Determine the [x, y] coordinate at the center of the cell enclosing the given text.  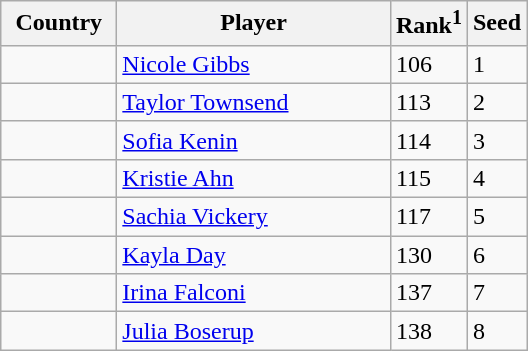
Taylor Townsend [254, 102]
Julia Boserup [254, 331]
5 [496, 217]
4 [496, 178]
Rank1 [428, 24]
7 [496, 293]
Irina Falconi [254, 293]
Country [59, 24]
114 [428, 140]
Sofia Kenin [254, 140]
Sachia Vickery [254, 217]
Kristie Ahn [254, 178]
1 [496, 64]
115 [428, 178]
106 [428, 64]
Seed [496, 24]
137 [428, 293]
Player [254, 24]
8 [496, 331]
3 [496, 140]
130 [428, 255]
Kayla Day [254, 255]
138 [428, 331]
2 [496, 102]
117 [428, 217]
Nicole Gibbs [254, 64]
113 [428, 102]
6 [496, 255]
